Search for the cell housing the specified text and yield its (x, y) center coordinate. 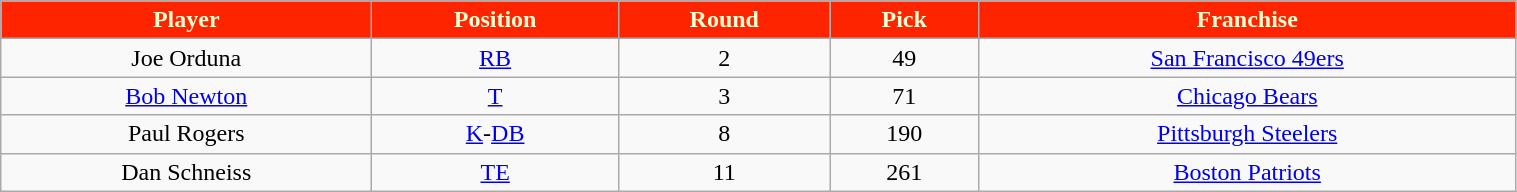
Paul Rogers (186, 134)
49 (904, 58)
San Francisco 49ers (1247, 58)
T (496, 96)
Boston Patriots (1247, 172)
71 (904, 96)
Chicago Bears (1247, 96)
Dan Schneiss (186, 172)
Round (724, 20)
Bob Newton (186, 96)
Pick (904, 20)
Pittsburgh Steelers (1247, 134)
Position (496, 20)
8 (724, 134)
Franchise (1247, 20)
Joe Orduna (186, 58)
261 (904, 172)
Player (186, 20)
TE (496, 172)
11 (724, 172)
K-DB (496, 134)
RB (496, 58)
190 (904, 134)
3 (724, 96)
2 (724, 58)
